Determine the [x, y] coordinate at the center of the cell enclosing the given text.  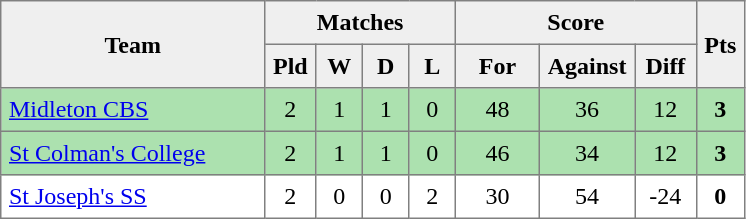
Against [586, 66]
Midleton CBS [133, 110]
L [432, 66]
D [385, 66]
Diff [666, 66]
St Colman's College [133, 153]
St Joseph's SS [133, 197]
Score [576, 23]
Pts [720, 44]
30 [497, 197]
54 [586, 197]
For [497, 66]
34 [586, 153]
-24 [666, 197]
36 [586, 110]
48 [497, 110]
Team [133, 44]
Pld [290, 66]
46 [497, 153]
Matches [360, 23]
W [339, 66]
